Capture the cell that displays the provided text and extract its [X, Y] central coordinate. 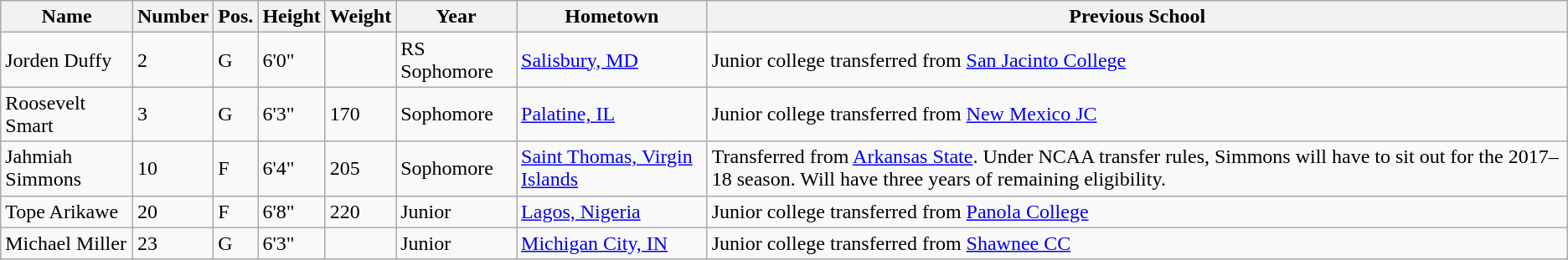
Junior college transferred from Shawnee CC [1137, 243]
23 [173, 243]
6'8" [291, 212]
RS Sophomore [456, 60]
Pos. [236, 17]
Michigan City, IN [612, 243]
Height [291, 17]
Lagos, Nigeria [612, 212]
Michael Miller [67, 243]
Previous School [1137, 17]
Junior college transferred from Panola College [1137, 212]
20 [173, 212]
2 [173, 60]
220 [360, 212]
Hometown [612, 17]
Number [173, 17]
Tope Arikawe [67, 212]
3 [173, 114]
Roosevelt Smart [67, 114]
Name [67, 17]
Junior college transferred from San Jacinto College [1137, 60]
170 [360, 114]
Weight [360, 17]
Year [456, 17]
Jorden Duffy [67, 60]
10 [173, 169]
205 [360, 169]
Palatine, IL [612, 114]
6'4" [291, 169]
Jahmiah Simmons [67, 169]
Saint Thomas, Virgin Islands [612, 169]
Junior college transferred from New Mexico JC [1137, 114]
Salisbury, MD [612, 60]
6'0" [291, 60]
